Detect which cell encompasses the target text, then output its [X, Y] center coordinate. 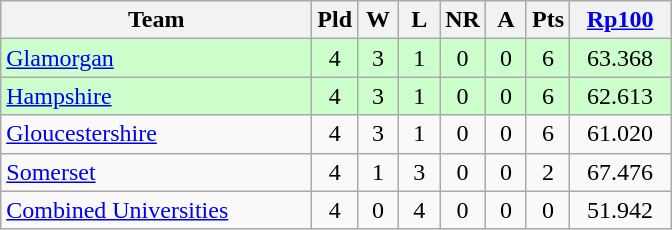
Team [156, 20]
Pts [548, 20]
Pld [335, 20]
NR [463, 20]
L [420, 20]
Somerset [156, 172]
61.020 [620, 134]
62.613 [620, 96]
Hampshire [156, 96]
Glamorgan [156, 58]
Gloucestershire [156, 134]
Rp100 [620, 20]
Combined Universities [156, 210]
W [378, 20]
2 [548, 172]
67.476 [620, 172]
63.368 [620, 58]
51.942 [620, 210]
A [506, 20]
